Detect which cell encompasses the target text, then output its [X, Y] center coordinate. 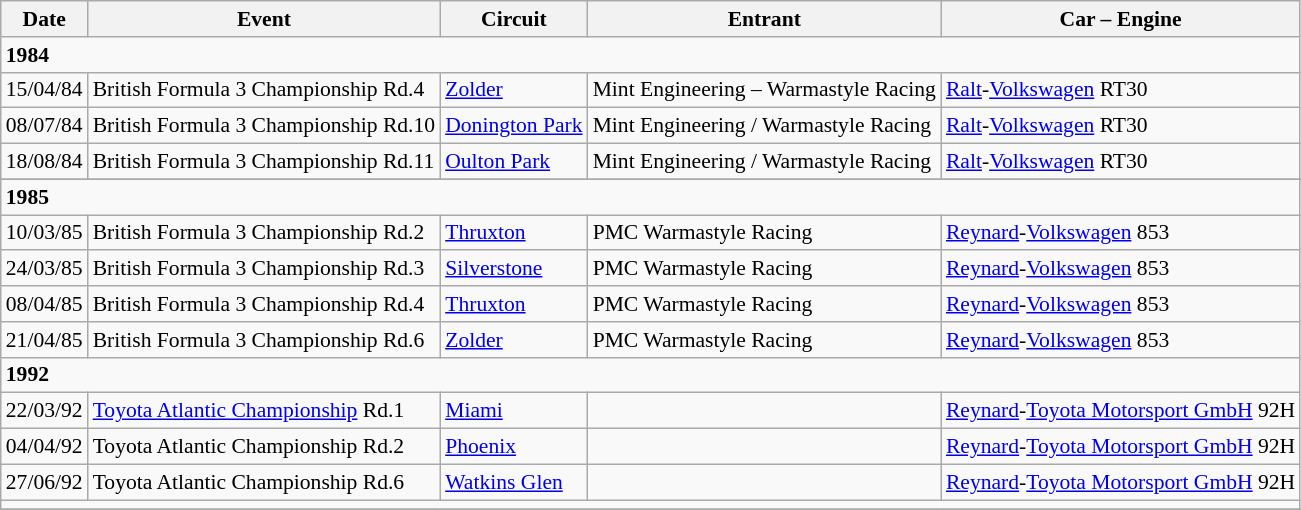
Toyota Atlantic Championship Rd.1 [264, 411]
Circuit [514, 19]
08/04/85 [44, 304]
British Formula 3 Championship Rd.2 [264, 233]
18/08/84 [44, 162]
1984 [651, 55]
Miami [514, 411]
15/04/84 [44, 90]
Phoenix [514, 447]
Donington Park [514, 126]
08/07/84 [44, 126]
Silverstone [514, 269]
British Formula 3 Championship Rd.6 [264, 340]
1992 [651, 375]
22/03/92 [44, 411]
10/03/85 [44, 233]
Oulton Park [514, 162]
04/04/92 [44, 447]
Watkins Glen [514, 482]
Mint Engineering – Warmastyle Racing [764, 90]
Toyota Atlantic Championship Rd.2 [264, 447]
27/06/92 [44, 482]
Date [44, 19]
Toyota Atlantic Championship Rd.6 [264, 482]
British Formula 3 Championship Rd.10 [264, 126]
1985 [651, 197]
21/04/85 [44, 340]
Car – Engine [1120, 19]
24/03/85 [44, 269]
Entrant [764, 19]
Event [264, 19]
British Formula 3 Championship Rd.3 [264, 269]
British Formula 3 Championship Rd.11 [264, 162]
